Extract the [x, y] coordinate from the center of the cell holding the provided text.  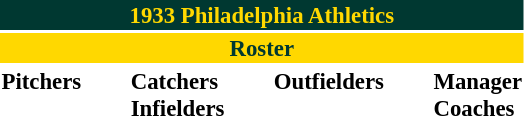
1933 Philadelphia Athletics [262, 15]
Roster [262, 48]
